Determine the [X, Y] coordinate at the center of the cell enclosing the given text.  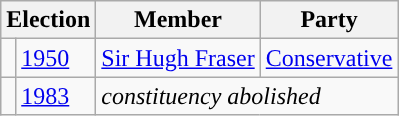
constituency abolished [247, 96]
Party [329, 20]
Conservative [329, 58]
1983 [56, 96]
Election [48, 20]
Member [178, 20]
Sir Hugh Fraser [178, 58]
1950 [56, 58]
